For the text-containing cell, return its midpoint in (X, Y) coordinate format. 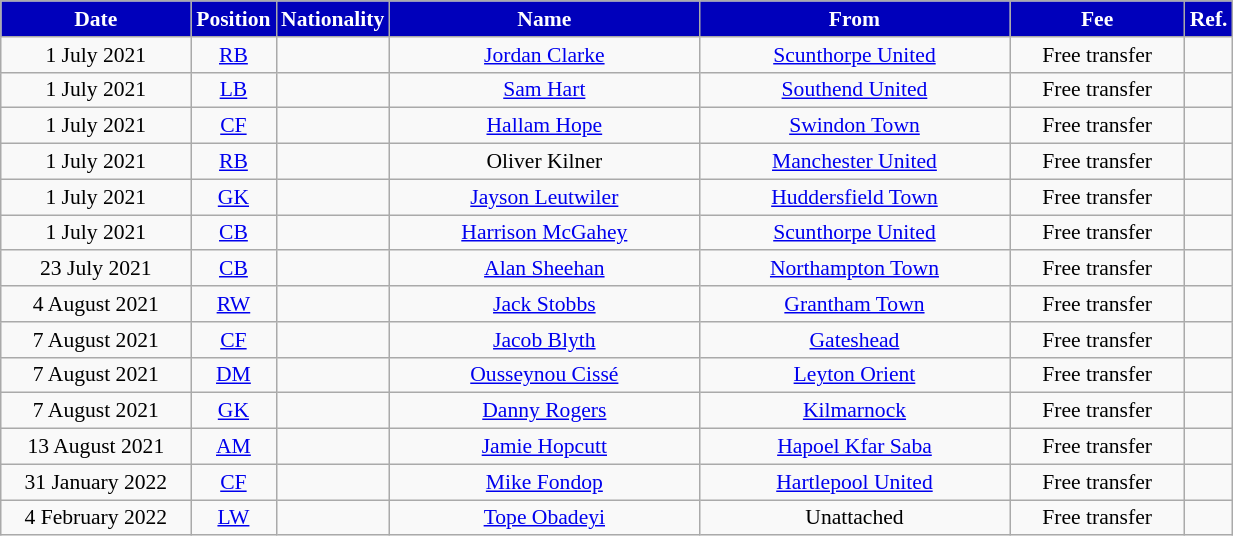
Ousseynou Cissé (544, 375)
23 July 2021 (96, 269)
4 February 2022 (96, 518)
4 August 2021 (96, 304)
Sam Hart (544, 90)
From (854, 19)
Nationality (332, 19)
Gateshead (854, 340)
Hallam Hope (544, 126)
Date (96, 19)
DM (234, 375)
Kilmarnock (854, 411)
Oliver Kilner (544, 162)
Tope Obadeyi (544, 518)
Leyton Orient (854, 375)
Northampton Town (854, 269)
Southend United (854, 90)
Grantham Town (854, 304)
Mike Fondop (544, 482)
Hapoel Kfar Saba (854, 447)
Danny Rogers (544, 411)
Position (234, 19)
Jacob Blyth (544, 340)
RW (234, 304)
13 August 2021 (96, 447)
31 January 2022 (96, 482)
Jamie Hopcutt (544, 447)
Swindon Town (854, 126)
Unattached (854, 518)
Name (544, 19)
Manchester United (854, 162)
Hartlepool United (854, 482)
Jayson Leutwiler (544, 197)
Ref. (1209, 19)
Alan Sheehan (544, 269)
Jack Stobbs (544, 304)
Jordan Clarke (544, 55)
Huddersfield Town (854, 197)
Fee (1098, 19)
LW (234, 518)
LB (234, 90)
AM (234, 447)
Harrison McGahey (544, 233)
